Capture the cell that displays the provided text and extract its (x, y) central coordinate. 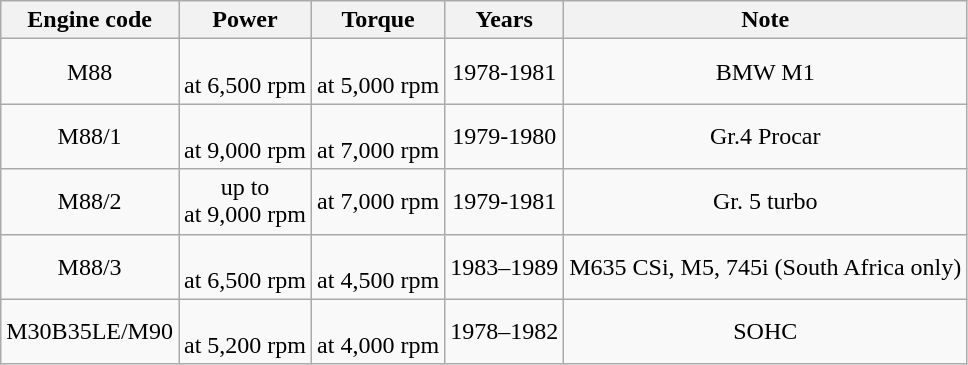
Power (244, 20)
BMW M1 (766, 72)
up to at 9,000 rpm (244, 202)
Gr.4 Procar (766, 136)
Engine code (90, 20)
Gr. 5 turbo (766, 202)
SOHC (766, 332)
1983–1989 (504, 266)
1979-1980 (504, 136)
at 5,000 rpm (378, 72)
at 4,000 rpm (378, 332)
M635 CSi, M5, 745i (South Africa only) (766, 266)
M88 (90, 72)
M88/1 (90, 136)
M30B35LE/M90 (90, 332)
M88/2 (90, 202)
Years (504, 20)
1979-1981 (504, 202)
1978-1981 (504, 72)
Torque (378, 20)
Note (766, 20)
1978–1982 (504, 332)
at 9,000 rpm (244, 136)
at 4,500 rpm (378, 266)
M88/3 (90, 266)
at 5,200 rpm (244, 332)
